Provide the (x, y) coordinate of the cell's center where the given text is located.  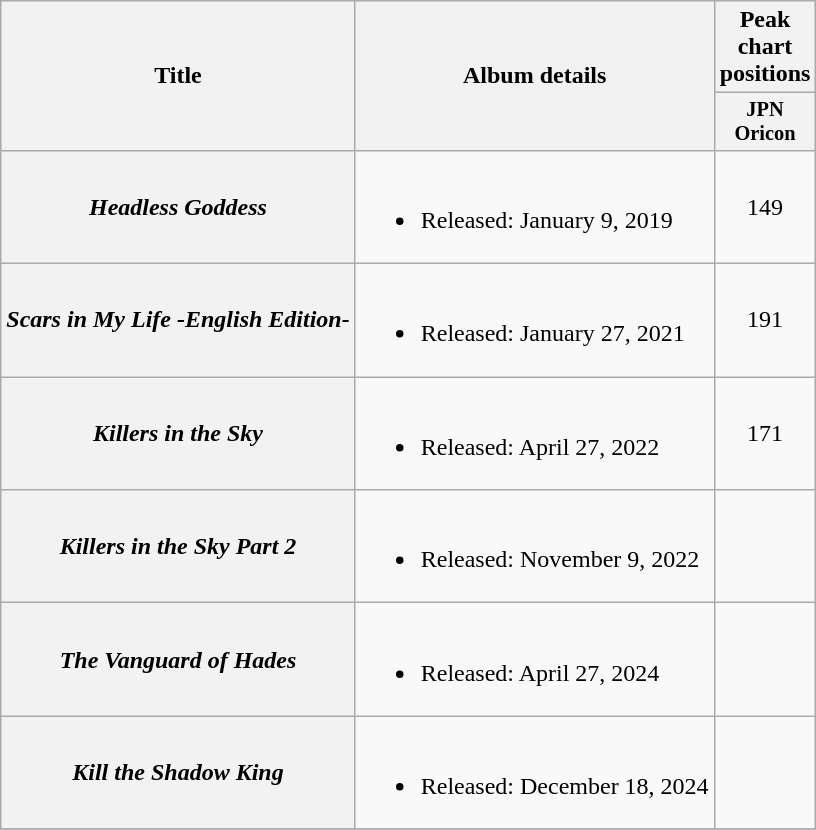
Kill the Shadow King (178, 772)
Scars in My Life -English Edition- (178, 320)
JPNOricon (765, 122)
Released: April 27, 2024 (534, 660)
171 (765, 434)
149 (765, 206)
Released: January 9, 2019 (534, 206)
191 (765, 320)
Released: November 9, 2022 (534, 546)
Released: December 18, 2024 (534, 772)
Album details (534, 76)
Killers in the Sky Part 2 (178, 546)
The Vanguard of Hades (178, 660)
Headless Goddess (178, 206)
Killers in the Sky (178, 434)
Released: January 27, 2021 (534, 320)
Peak chart positions (765, 47)
Released: April 27, 2022 (534, 434)
Title (178, 76)
